From the cell containing the given text, extract its center point as (X, Y) coordinate. 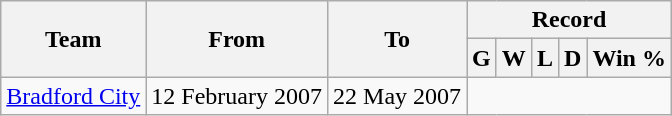
G (482, 58)
22 May 2007 (398, 96)
L (544, 58)
From (237, 39)
Win % (630, 58)
12 February 2007 (237, 96)
D (572, 58)
Bradford City (74, 96)
W (514, 58)
To (398, 39)
Record (570, 20)
Team (74, 39)
